Identify which cell holds the provided text, then report its (x, y) central coordinate. 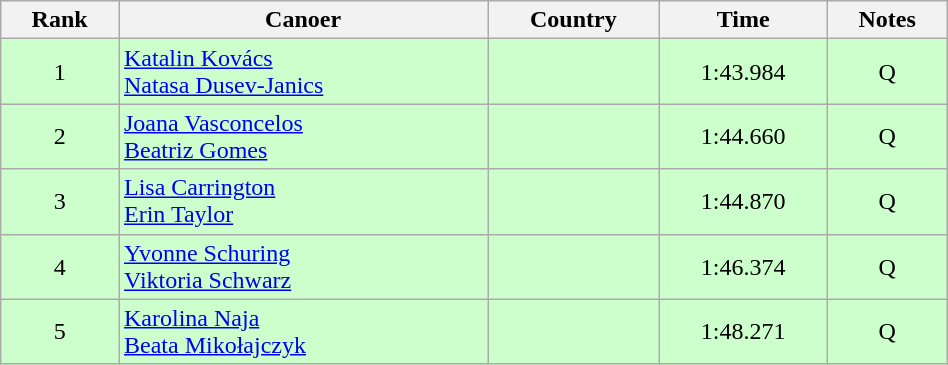
Yvonne SchuringViktoria Schwarz (302, 266)
Notes (887, 20)
3 (60, 202)
Joana VasconcelosBeatriz Gomes (302, 136)
Country (574, 20)
4 (60, 266)
5 (60, 332)
Lisa CarringtonErin Taylor (302, 202)
Canoer (302, 20)
1:44.660 (743, 136)
Karolina NajaBeata Mikołajczyk (302, 332)
Time (743, 20)
1:44.870 (743, 202)
Rank (60, 20)
2 (60, 136)
1:46.374 (743, 266)
1:43.984 (743, 72)
1:48.271 (743, 332)
Katalin KovácsNatasa Dusev-Janics (302, 72)
1 (60, 72)
